Return (x, y) of the center of cell containing provided text 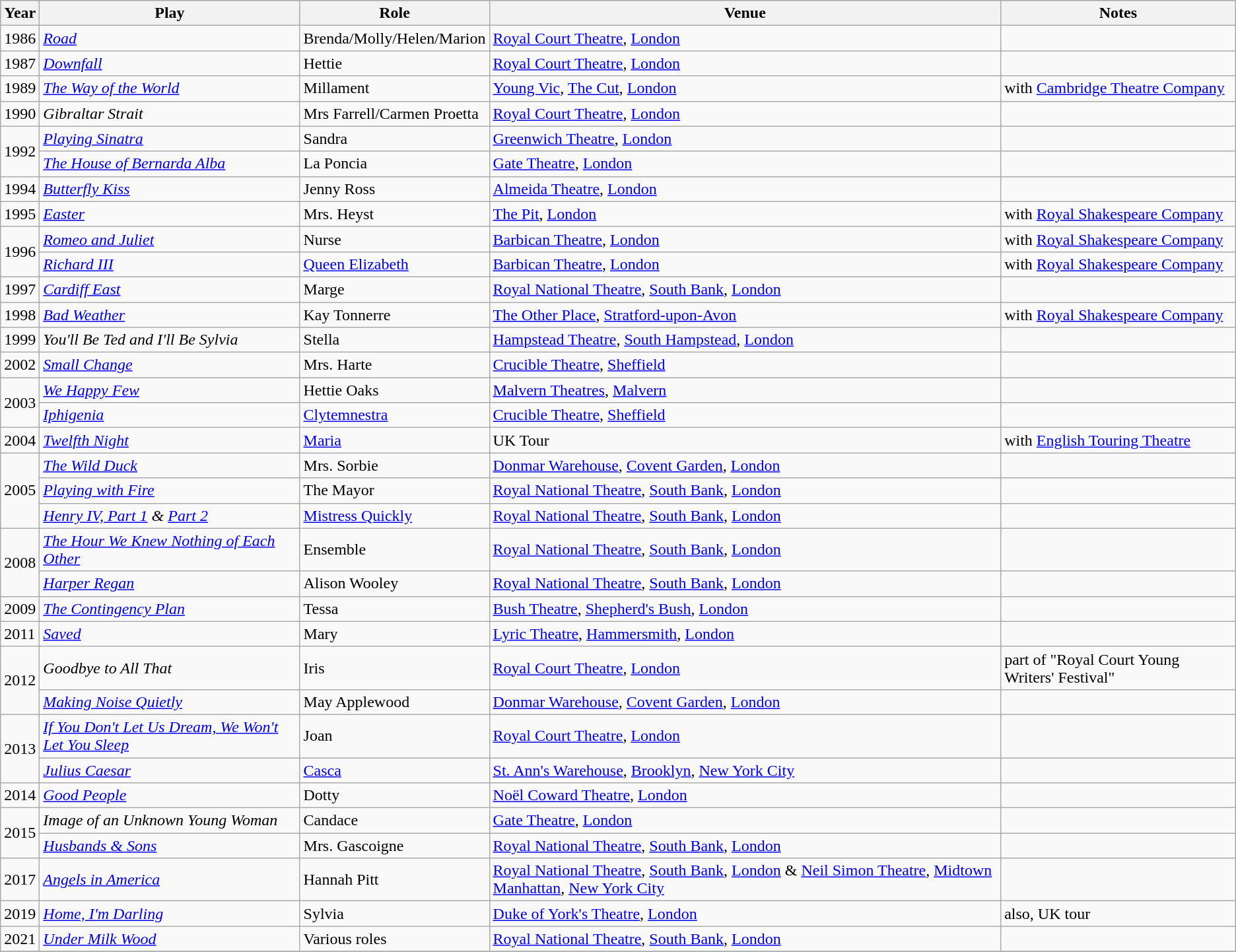
Image of an Unknown Young Woman (170, 821)
The Way of the World (170, 88)
Home, I'm Darling (170, 914)
1998 (20, 315)
Casca (395, 770)
Brenda/Molly/Helen/Marion (395, 38)
Mrs Farrell/Carmen Proetta (395, 114)
1996 (20, 252)
The Mayor (395, 491)
Nurse (395, 239)
2019 (20, 914)
You'll Be Ted and I'll Be Sylvia (170, 340)
Tessa (395, 609)
Richard III (170, 264)
Alison Wooley (395, 584)
Playing Sinatra (170, 139)
Ensemble (395, 549)
Saved (170, 634)
Maria (395, 440)
Greenwich Theatre, London (745, 139)
Hettie (395, 63)
La Poncia (395, 164)
Goodbye to All That (170, 668)
Small Change (170, 365)
Harper Regan (170, 584)
Venue (745, 13)
part of "Royal Court Young Writers' Festival" (1118, 668)
UK Tour (745, 440)
Mistress Quickly (395, 516)
Malvern Theatres, Malvern (745, 390)
Year (20, 13)
Sandra (395, 139)
Dotty (395, 796)
Young Vic, The Cut, London (745, 88)
Mrs. Harte (395, 365)
1992 (20, 151)
Jenny Ross (395, 189)
Duke of York's Theatre, London (745, 914)
also, UK tour (1118, 914)
2004 (20, 440)
Role (395, 13)
2009 (20, 609)
May Applewood (395, 702)
with Cambridge Theatre Company (1118, 88)
2021 (20, 939)
2008 (20, 562)
Hettie Oaks (395, 390)
2014 (20, 796)
Angels in America (170, 879)
Twelfth Night (170, 440)
1999 (20, 340)
Good People (170, 796)
Under Milk Wood (170, 939)
1997 (20, 289)
Royal National Theatre, South Bank, London & Neil Simon Theatre, Midtown Manhattan, New York City (745, 879)
2013 (20, 749)
Butterfly Kiss (170, 189)
The Wild Duck (170, 465)
Play (170, 13)
Iris (395, 668)
Noël Coward Theatre, London (745, 796)
Clytemnestra (395, 415)
2015 (20, 833)
The House of Bernarda Alba (170, 164)
Iphigenia (170, 415)
Julius Caesar (170, 770)
2011 (20, 634)
2012 (20, 680)
Notes (1118, 13)
Queen Elizabeth (395, 264)
2017 (20, 879)
1987 (20, 63)
1994 (20, 189)
The Pit, London (745, 214)
Almeida Theatre, London (745, 189)
1995 (20, 214)
Mrs. Gascoigne (395, 846)
Playing with Fire (170, 491)
Kay Tonnerre (395, 315)
Joan (395, 735)
1990 (20, 114)
Husbands & Sons (170, 846)
Stella (395, 340)
Various roles (395, 939)
Hannah Pitt (395, 879)
Gibraltar Strait (170, 114)
If You Don't Let Us Dream, We Won't Let You Sleep (170, 735)
Cardiff East (170, 289)
Mary (395, 634)
Bad Weather (170, 315)
Marge (395, 289)
The Hour We Knew Nothing of Each Other (170, 549)
Making Noise Quietly (170, 702)
1989 (20, 88)
The Other Place, Stratford-upon-Avon (745, 315)
Millament (395, 88)
Bush Theatre, Shepherd's Bush, London (745, 609)
with English Touring Theatre (1118, 440)
1986 (20, 38)
2002 (20, 365)
Mrs. Sorbie (395, 465)
Downfall (170, 63)
Sylvia (395, 914)
2003 (20, 403)
We Happy Few (170, 390)
Henry IV, Part 1 & Part 2 (170, 516)
2005 (20, 491)
The Contingency Plan (170, 609)
Easter (170, 214)
Road (170, 38)
Romeo and Juliet (170, 239)
Candace (395, 821)
Lyric Theatre, Hammersmith, London (745, 634)
St. Ann's Warehouse, Brooklyn, New York City (745, 770)
Mrs. Heyst (395, 214)
Hampstead Theatre, South Hampstead, London (745, 340)
